Scan for the cell matching the given text and deliver its [X, Y] coordinate at center. 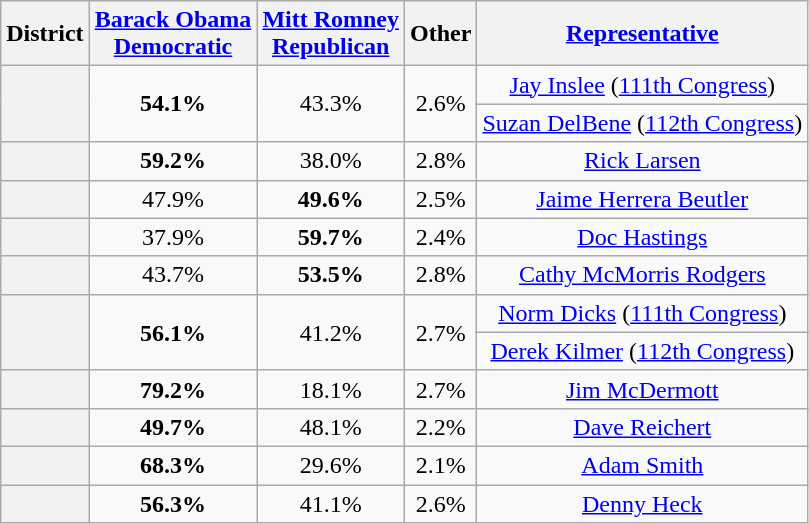
43.7% [173, 275]
53.5% [331, 275]
Derek Kilmer (112th Congress) [642, 351]
Dave Reichert [642, 427]
41.1% [331, 503]
Suzan DelBene (112th Congress) [642, 123]
2.1% [441, 465]
District [45, 34]
Rick Larsen [642, 161]
47.9% [173, 199]
Jim McDermott [642, 389]
68.3% [173, 465]
48.1% [331, 427]
79.2% [173, 389]
54.1% [173, 104]
18.1% [331, 389]
49.6% [331, 199]
59.7% [331, 237]
2.5% [441, 199]
Cathy McMorris Rodgers [642, 275]
29.6% [331, 465]
Doc Hastings [642, 237]
41.2% [331, 332]
49.7% [173, 427]
2.4% [441, 237]
Barack ObamaDemocratic [173, 34]
Denny Heck [642, 503]
Representative [642, 34]
56.3% [173, 503]
Adam Smith [642, 465]
Norm Dicks (111th Congress) [642, 313]
43.3% [331, 104]
Mitt RomneyRepublican [331, 34]
37.9% [173, 237]
59.2% [173, 161]
38.0% [331, 161]
Jaime Herrera Beutler [642, 199]
2.2% [441, 427]
Jay Inslee (111th Congress) [642, 85]
Other [441, 34]
56.1% [173, 332]
